Return the [X, Y] coordinate for the center point of the cell that contains the specified text.  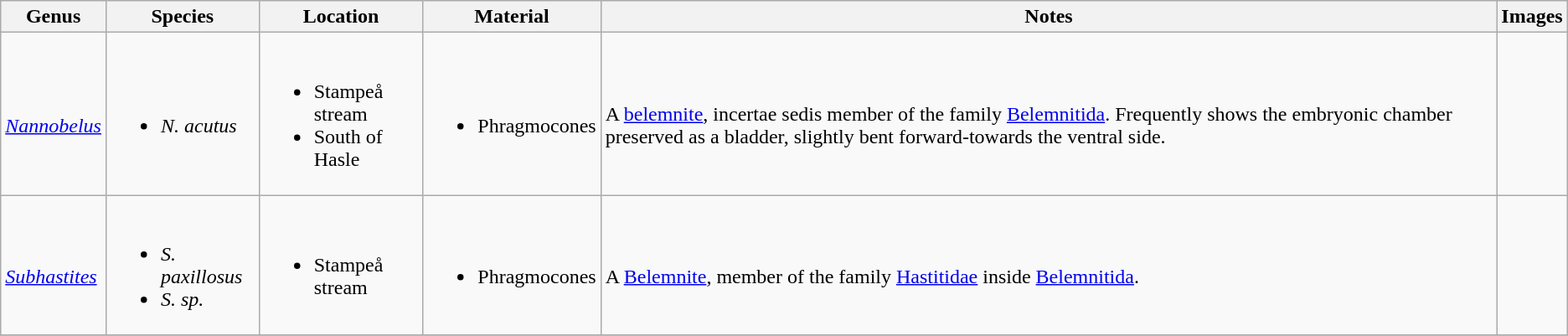
Location [341, 17]
Species [183, 17]
N. acutus [183, 114]
A Belemnite, member of the family Hastitidae inside Belemnitida. [1049, 265]
Subhastites [54, 265]
Nannobelus [54, 114]
Genus [54, 17]
Notes [1049, 17]
Stampeå streamSouth of Hasle [341, 114]
S. paxillosusS. sp. [183, 265]
Images [1532, 17]
Stampeå stream [341, 265]
Material [512, 17]
